Provide the [X, Y] coordinate of the cell's center where the given text is located.  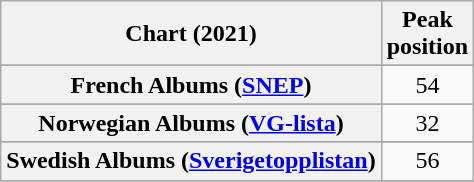
Chart (2021) [191, 34]
Norwegian Albums (VG-lista) [191, 123]
Swedish Albums (Sverigetopplistan) [191, 161]
54 [427, 85]
56 [427, 161]
Peakposition [427, 34]
French Albums (SNEP) [191, 85]
32 [427, 123]
